From the cell containing the given text, extract its center point as [x, y] coordinate. 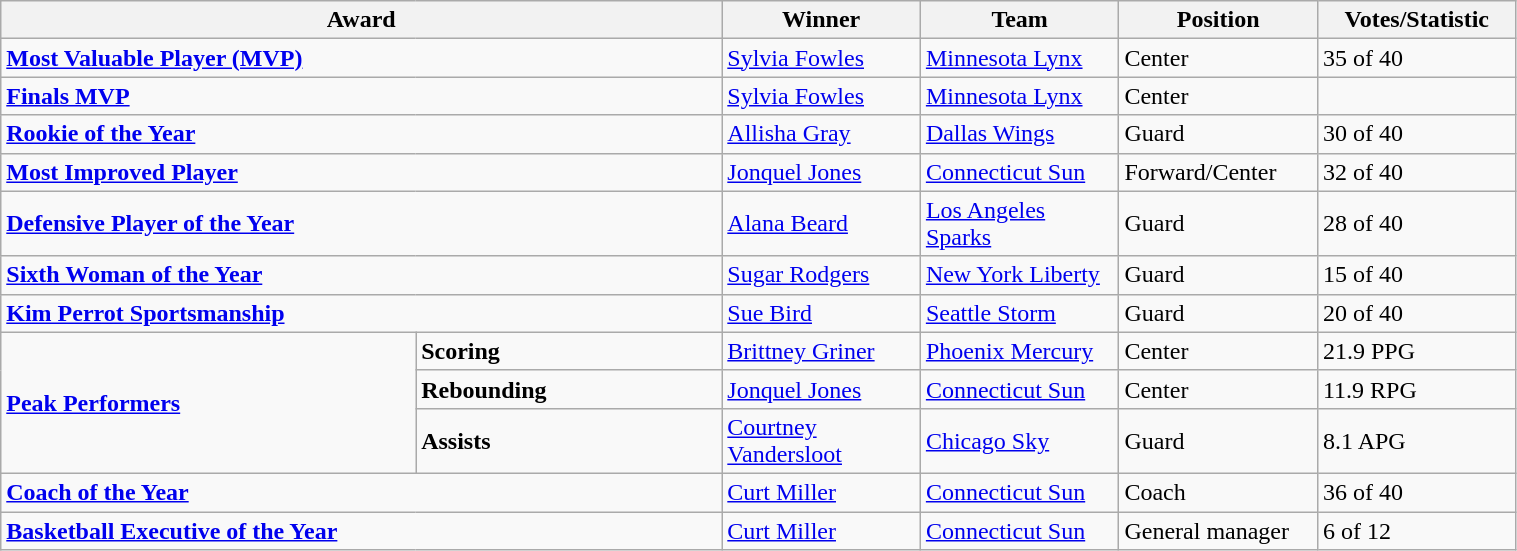
Rebounding [569, 389]
Sue Bird [822, 313]
Assists [569, 440]
Votes/Statistic [1416, 20]
Award [362, 20]
Forward/Center [1218, 172]
30 of 40 [1416, 134]
Basketball Executive of the Year [362, 531]
Team [1020, 20]
Rookie of the Year [362, 134]
Phoenix Mercury [1020, 351]
Scoring [569, 351]
11.9 RPG [1416, 389]
Position [1218, 20]
Courtney Vandersloot [822, 440]
Dallas Wings [1020, 134]
New York Liberty [1020, 275]
Kim Perrot Sportsmanship [362, 313]
Allisha Gray [822, 134]
General manager [1218, 531]
Brittney Griner [822, 351]
Coach [1218, 492]
Most Valuable Player (MVP) [362, 58]
21.9 PPG [1416, 351]
Chicago Sky [1020, 440]
20 of 40 [1416, 313]
Los Angeles Sparks [1020, 224]
Winner [822, 20]
36 of 40 [1416, 492]
Coach of the Year [362, 492]
Most Improved Player [362, 172]
Sugar Rodgers [822, 275]
Seattle Storm [1020, 313]
Finals MVP [362, 96]
8.1 APG [1416, 440]
15 of 40 [1416, 275]
Peak Performers [208, 402]
Alana Beard [822, 224]
Sixth Woman of the Year [362, 275]
Defensive Player of the Year [362, 224]
28 of 40 [1416, 224]
35 of 40 [1416, 58]
6 of 12 [1416, 531]
32 of 40 [1416, 172]
